Provide the (X, Y) coordinate of the cell's center where the given text is located.  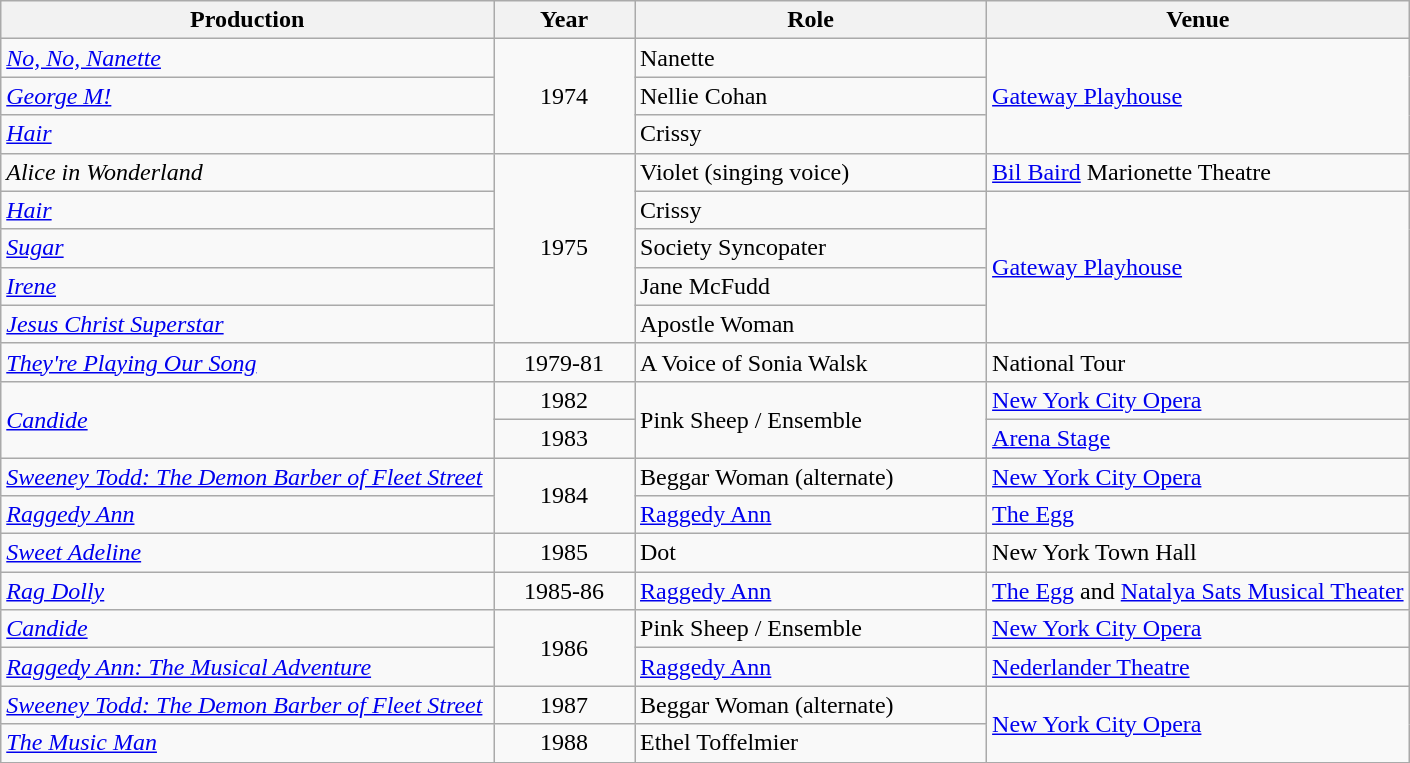
George M! (248, 96)
Alice in Wonderland (248, 172)
Dot (810, 553)
1987 (564, 705)
1974 (564, 96)
Production (248, 20)
Sweet Adeline (248, 553)
Bil Baird Marionette Theatre (1198, 172)
The Music Man (248, 743)
1988 (564, 743)
Nanette (810, 58)
1985-86 (564, 591)
Society Syncopater (810, 248)
Ethel Toffelmier (810, 743)
The Egg and Natalya Sats Musical Theater (1198, 591)
1979-81 (564, 362)
1986 (564, 648)
1975 (564, 248)
Violet (singing voice) (810, 172)
1982 (564, 400)
Jesus Christ Superstar (248, 324)
1985 (564, 553)
Apostle Woman (810, 324)
Role (810, 20)
Sugar (248, 248)
They're Playing Our Song (248, 362)
Raggedy Ann: The Musical Adventure (248, 667)
Jane McFudd (810, 286)
Arena Stage (1198, 438)
No, No, Nanette (248, 58)
The Egg (1198, 515)
Nederlander Theatre (1198, 667)
1983 (564, 438)
Irene (248, 286)
A Voice of Sonia Walsk (810, 362)
Venue (1198, 20)
National Tour (1198, 362)
Year (564, 20)
1984 (564, 496)
Nellie Cohan (810, 96)
Rag Dolly (248, 591)
New York Town Hall (1198, 553)
